Return the [X, Y] coordinate for the center point of the cell that contains the specified text.  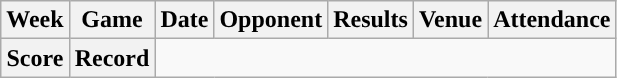
Venue [450, 20]
Record [112, 58]
Score [35, 58]
Week [35, 20]
Attendance [552, 20]
Results [371, 20]
Game [112, 20]
Opponent [271, 20]
Date [184, 20]
